Determine the [x, y] coordinate at the center of the cell enclosing the given text.  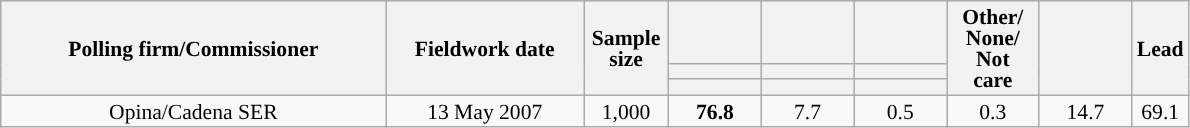
0.5 [900, 110]
Opina/Cadena SER [194, 110]
Other/None/Notcare [992, 48]
13 May 2007 [485, 110]
Sample size [626, 48]
Lead [1160, 48]
14.7 [1086, 110]
Polling firm/Commissioner [194, 48]
76.8 [716, 110]
0.3 [992, 110]
1,000 [626, 110]
Fieldwork date [485, 48]
7.7 [808, 110]
69.1 [1160, 110]
